Determine the (X, Y) coordinate at the center of the cell enclosing the given text.  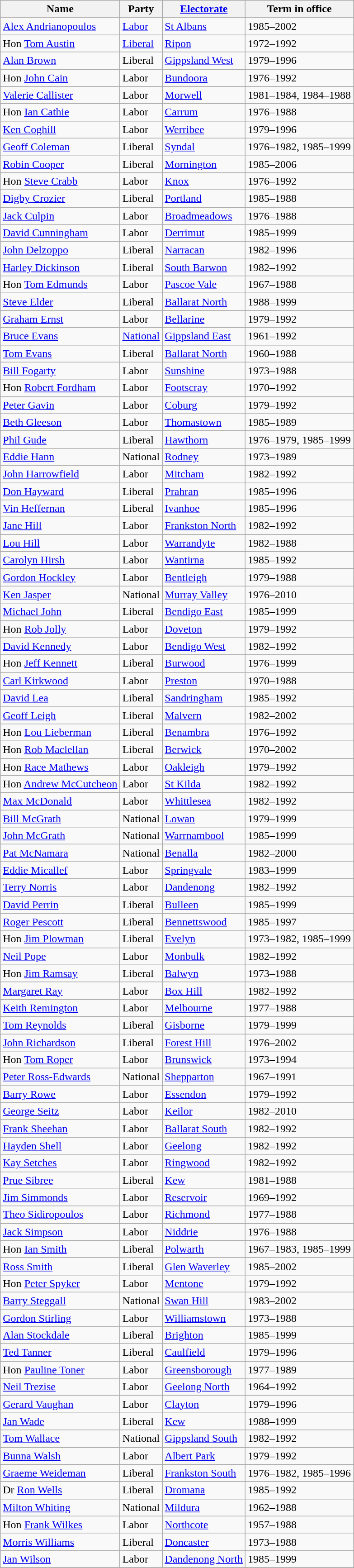
Ross Smith (60, 1266)
Ken Coghill (60, 129)
Ken Jasper (60, 595)
Glen Waverley (204, 1266)
1960–1988 (299, 353)
Morris Williams (60, 1542)
Gordon Hockley (60, 577)
Gippsland South (204, 1439)
Keith Remington (60, 1008)
Williamstown (204, 1318)
1983–1999 (299, 870)
Gisborne (204, 1025)
Thomastown (204, 422)
Eddie Hann (60, 457)
1969–1992 (299, 1197)
Dromana (204, 1490)
1970–1988 (299, 681)
Coburg (204, 405)
Graham Ernst (60, 319)
1976–2002 (299, 1042)
Phil Gude (60, 439)
Ivanhoe (204, 509)
1981–1988 (299, 1180)
Whittlesea (204, 801)
Burwood (204, 663)
Tom Reynolds (60, 1025)
Bentleigh (204, 577)
Narracan (204, 250)
Hon Lou Lieberman (60, 732)
Geelong (204, 1146)
1970–1992 (299, 388)
Pascoe Vale (204, 285)
1957–1988 (299, 1525)
Essendon (204, 1094)
1961–1992 (299, 336)
Barry Steggall (60, 1301)
Syndal (204, 147)
1973–1982, 1985–1999 (299, 939)
Wantirna (204, 560)
Beth Gleeson (60, 422)
Jan Wilson (60, 1559)
Derrimut (204, 233)
Digby Crozier (60, 198)
Carrum (204, 112)
Niddrie (204, 1232)
Hon Pauline Toner (60, 1370)
Prue Sibree (60, 1180)
Milton Whiting (60, 1507)
1964–1992 (299, 1387)
David Kennedy (60, 646)
Ringwood (204, 1163)
1976–1982, 1985–1996 (299, 1473)
Hon Ian Smith (60, 1249)
1985–1989 (299, 422)
Polwarth (204, 1249)
Bunna Walsh (60, 1456)
Lou Hill (60, 543)
Tom Evans (60, 353)
Harley Dickinson (60, 267)
Vin Heffernan (60, 509)
Frankston South (204, 1473)
Warrnambool (204, 836)
Shepparton (204, 1077)
1976–2010 (299, 595)
Hayden Shell (60, 1146)
1973–1994 (299, 1060)
John Delzoppo (60, 250)
Brighton (204, 1335)
Geelong North (204, 1387)
1981–1984, 1984–1988 (299, 95)
Mildura (204, 1507)
Term in office (299, 9)
Jack Culpin (60, 216)
Frank Sheehan (60, 1129)
Peter Gavin (60, 405)
Hon Rob Maclellan (60, 749)
Werribee (204, 129)
Alan Stockdale (60, 1335)
1985–1988 (299, 198)
Frankston North (204, 526)
Eddie Micallef (60, 870)
1972–1992 (299, 43)
Mitcham (204, 474)
Box Hill (204, 991)
Springvale (204, 870)
Balwyn (204, 973)
Ted Tanner (60, 1353)
Hon Tom Roper (60, 1060)
Geoff Coleman (60, 147)
1983–2002 (299, 1301)
Dandenong North (204, 1559)
South Barwon (204, 267)
Mornington (204, 164)
Richmond (204, 1215)
1982–1996 (299, 250)
1967–1991 (299, 1077)
1977–1989 (299, 1370)
Sandringham (204, 698)
Terry Norris (60, 887)
Dr Ron Wells (60, 1490)
Prahran (204, 491)
Berwick (204, 749)
David Perrin (60, 905)
Electorate (204, 9)
Hon Jim Ramsay (60, 973)
Max McDonald (60, 801)
Bendigo West (204, 646)
Pat McNamara (60, 853)
Melbourne (204, 1008)
Jack Simpson (60, 1232)
Jane Hill (60, 526)
Lowan (204, 819)
1985–2006 (299, 164)
Tom Wallace (60, 1439)
Alex Andrianopoulos (60, 26)
Party (141, 9)
Northcote (204, 1525)
1967–1988 (299, 285)
Bendigo East (204, 612)
1985–1997 (299, 922)
David Lea (60, 698)
Malvern (204, 715)
Bundoora (204, 78)
Hon Peter Spyker (60, 1283)
Benalla (204, 853)
Caulfield (204, 1353)
John Richardson (60, 1042)
Rodney (204, 457)
Portland (204, 198)
Jim Simmonds (60, 1197)
Hon Rob Jolly (60, 629)
Graeme Weideman (60, 1473)
Bennettswood (204, 922)
Carl Kirkwood (60, 681)
Swan Hill (204, 1301)
Hon Frank Wilkes (60, 1525)
1982–1988 (299, 543)
Geoff Leigh (60, 715)
Michael John (60, 612)
1982–2010 (299, 1111)
Margaret Ray (60, 991)
Bulleen (204, 905)
Neil Trezise (60, 1387)
Hon John Cain (60, 78)
Robin Cooper (60, 164)
Bruce Evans (60, 336)
Footscray (204, 388)
Hon Jeff Kennett (60, 663)
1962–1988 (299, 1507)
Jan Wade (60, 1421)
Murray Valley (204, 595)
Hon Robert Fordham (60, 388)
1982–2002 (299, 715)
David Cunningham (60, 233)
Forest Hill (204, 1042)
Theo Sidiropoulos (60, 1215)
Ballarat South (204, 1129)
Roger Pescott (60, 922)
Albert Park (204, 1456)
St Kilda (204, 784)
Hon Race Mathews (60, 767)
Preston (204, 681)
Barry Rowe (60, 1094)
John Harrowfield (60, 474)
1982–2000 (299, 853)
1976–1982, 1985–1999 (299, 147)
Warrandyte (204, 543)
1976–1999 (299, 663)
Steve Elder (60, 302)
Keilor (204, 1111)
St Albans (204, 26)
Oakleigh (204, 767)
Monbulk (204, 956)
Mentone (204, 1283)
Clayton (204, 1404)
Hon Jim Plowman (60, 939)
1970–2002 (299, 749)
Bill Fogarty (60, 371)
Sunshine (204, 371)
Bellarine (204, 319)
Reservoir (204, 1197)
Gippsland West (204, 61)
Don Hayward (60, 491)
Hon Andrew McCutcheon (60, 784)
Doveton (204, 629)
1973–1989 (299, 457)
Valerie Callister (60, 95)
Carolyn Hirsh (60, 560)
Broadmeadows (204, 216)
1967–1983, 1985–1999 (299, 1249)
Benambra (204, 732)
Neil Pope (60, 956)
Morwell (204, 95)
Hon Ian Cathie (60, 112)
John McGrath (60, 836)
George Seitz (60, 1111)
Hon Steve Crabb (60, 181)
Gippsland East (204, 336)
1976–1979, 1985–1999 (299, 439)
1979–1988 (299, 577)
Dandenong (204, 887)
Bill McGrath (60, 819)
Hon Tom Edmunds (60, 285)
Kay Setches (60, 1163)
Hon Tom Austin (60, 43)
Knox (204, 181)
Greensborough (204, 1370)
Gerard Vaughan (60, 1404)
Brunswick (204, 1060)
Hawthorn (204, 439)
Name (60, 9)
Doncaster (204, 1542)
Ripon (204, 43)
Peter Ross-Edwards (60, 1077)
Evelyn (204, 939)
Alan Brown (60, 61)
Gordon Stirling (60, 1318)
